Find where the given text appears and provide that cell's center as [X, Y] coordinate. 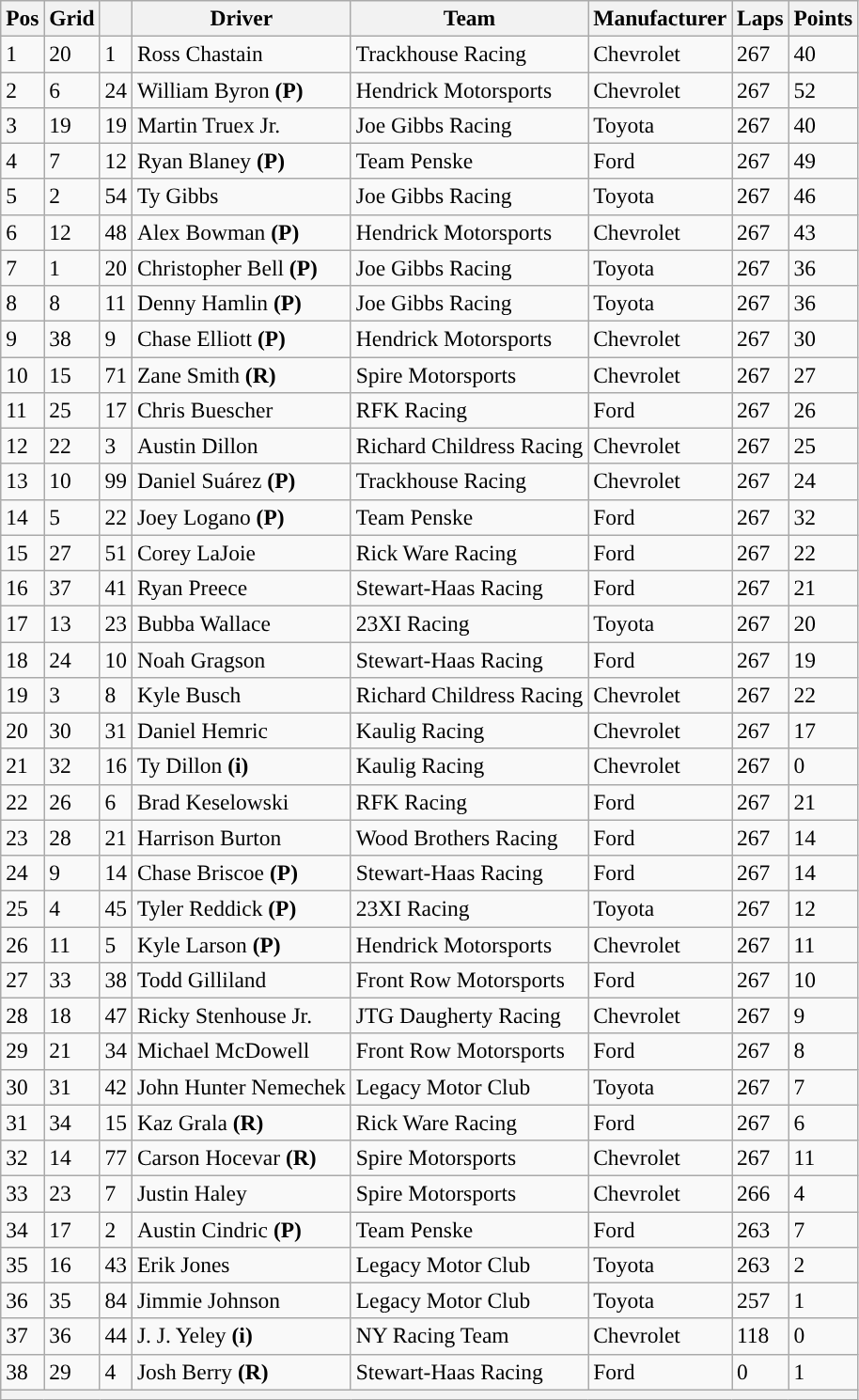
47 [116, 1015]
Kyle Busch [241, 695]
Todd Gilliland [241, 980]
Daniel Suárez (P) [241, 481]
46 [823, 197]
54 [116, 197]
NY Racing Team [469, 1336]
John Hunter Nemechek [241, 1087]
William Byron (P) [241, 89]
Ty Dillon (i) [241, 766]
Noah Gragson [241, 659]
Manufacturer [660, 18]
Wood Brothers Racing [469, 838]
Joey Logano (P) [241, 517]
Erik Jones [241, 1265]
Chase Elliott (P) [241, 338]
44 [116, 1336]
84 [116, 1300]
Ricky Stenhouse Jr. [241, 1015]
52 [823, 89]
Corey LaJoie [241, 553]
Team [469, 18]
41 [116, 588]
Kaz Grala (R) [241, 1123]
Chris Buescher [241, 410]
Driver [241, 18]
J. J. Yeley (i) [241, 1336]
Austin Cindric (P) [241, 1229]
Chase Briscoe (P) [241, 873]
118 [761, 1336]
Christopher Bell (P) [241, 268]
Michael McDowell [241, 1051]
Kyle Larson (P) [241, 944]
Brad Keselowski [241, 802]
Pos [23, 18]
77 [116, 1157]
42 [116, 1087]
Carson Hocevar (R) [241, 1157]
Zane Smith (R) [241, 374]
71 [116, 374]
51 [116, 553]
Daniel Hemric [241, 731]
Tyler Reddick (P) [241, 908]
45 [116, 908]
Ross Chastain [241, 54]
49 [823, 161]
Laps [761, 18]
Bubba Wallace [241, 623]
Alex Bowman (P) [241, 232]
Harrison Burton [241, 838]
Ryan Preece [241, 588]
Josh Berry (R) [241, 1372]
257 [761, 1300]
Jimmie Johnson [241, 1300]
Austin Dillon [241, 446]
Denny Hamlin (P) [241, 303]
Ty Gibbs [241, 197]
Ryan Blaney (P) [241, 161]
99 [116, 481]
266 [761, 1193]
Justin Haley [241, 1193]
Points [823, 18]
Martin Truex Jr. [241, 125]
Grid [71, 18]
48 [116, 232]
JTG Daugherty Racing [469, 1015]
